Provide the (x, y) coordinate of the cell's center where the given text is located.  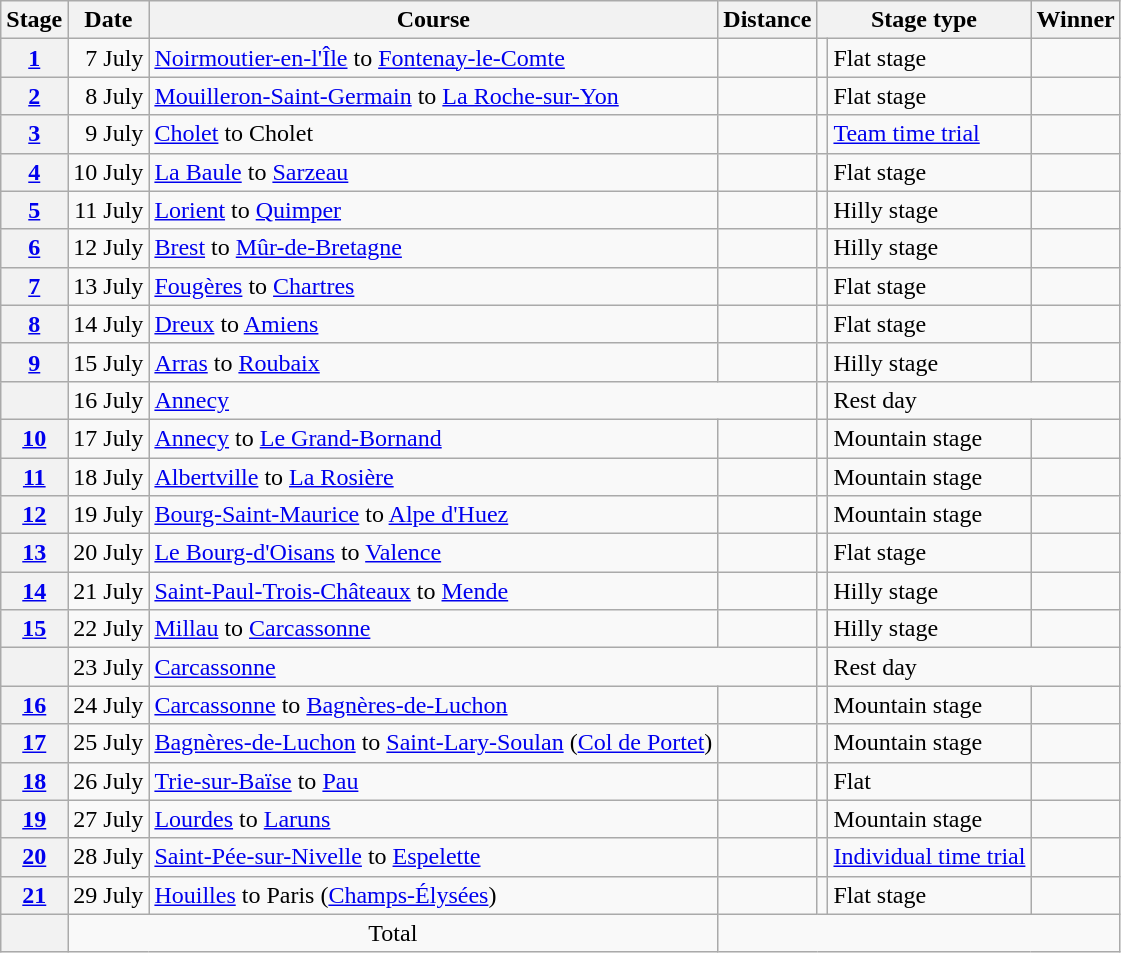
Course (434, 20)
Noirmoutier-en-l'Île to Fontenay-le-Comte (434, 58)
28 July (108, 857)
Annecy to Le Grand-Bornand (434, 438)
Houilles to Paris (Champs-Élysées) (434, 895)
Carcassonne (483, 667)
24 July (108, 705)
11 (34, 477)
17 (34, 743)
Carcassonne to Bagnères-de-Luchon (434, 705)
20 (34, 857)
14 July (108, 324)
13 July (108, 286)
9 (34, 362)
8 (34, 324)
16 July (108, 400)
6 (34, 248)
26 July (108, 781)
Trie-sur-Baïse to Pau (434, 781)
Date (108, 20)
Fougères to Chartres (434, 286)
Winner (1076, 20)
9 July (108, 134)
Saint-Paul-Trois-Châteaux to Mende (434, 591)
Annecy (483, 400)
14 (34, 591)
Cholet to Cholet (434, 134)
11 July (108, 210)
25 July (108, 743)
7 July (108, 58)
Lourdes to Laruns (434, 819)
5 (34, 210)
1 (34, 58)
7 (34, 286)
3 (34, 134)
Dreux to Amiens (434, 324)
Stage type (924, 20)
Distance (768, 20)
27 July (108, 819)
8 July (108, 96)
12 July (108, 248)
13 (34, 553)
21 July (108, 591)
Le Bourg-d'Oisans to Valence (434, 553)
Mouilleron-Saint-Germain to La Roche-sur-Yon (434, 96)
12 (34, 515)
Bourg-Saint-Maurice to Alpe d'Huez (434, 515)
Arras to Roubaix (434, 362)
29 July (108, 895)
21 (34, 895)
Bagnères-de-Luchon to Saint-Lary-Soulan (Col de Portet) (434, 743)
Stage (34, 20)
19 July (108, 515)
Millau to Carcassonne (434, 629)
22 July (108, 629)
4 (34, 172)
Saint-Pée-sur-Nivelle to Espelette (434, 857)
17 July (108, 438)
23 July (108, 667)
La Baule to Sarzeau (434, 172)
16 (34, 705)
10 July (108, 172)
Individual time trial (930, 857)
Team time trial (930, 134)
15 July (108, 362)
Albertville to La Rosière (434, 477)
Flat (930, 781)
18 July (108, 477)
20 July (108, 553)
Lorient to Quimper (434, 210)
10 (34, 438)
19 (34, 819)
15 (34, 629)
Total (393, 933)
Brest to Mûr-de-Bretagne (434, 248)
2 (34, 96)
18 (34, 781)
